Find where the given text appears and provide that cell's center as [x, y] coordinate. 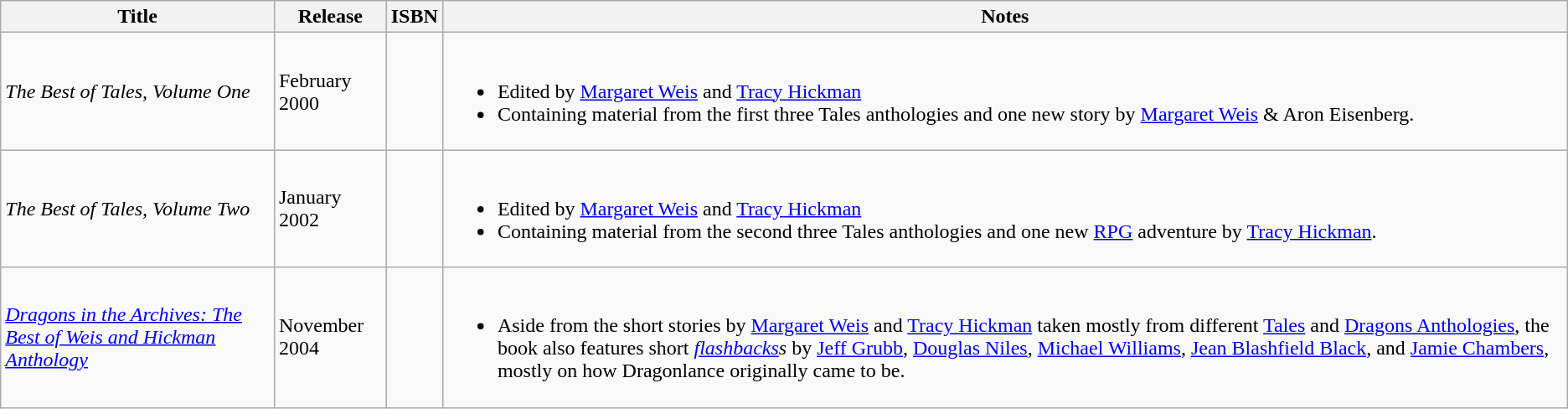
ISBN [414, 17]
The Best of Tales, Volume Two [137, 209]
The Best of Tales, Volume One [137, 91]
Dragons in the Archives: The Best of Weis and Hickman Anthology [137, 337]
Title [137, 17]
Release [330, 17]
January 2002 [330, 209]
Edited by Margaret Weis and Tracy HickmanContaining material from the second three Tales anthologies and one new RPG adventure by Tracy Hickman. [1005, 209]
November 2004 [330, 337]
February 2000 [330, 91]
Notes [1005, 17]
